Locate the cell with the specified text and output its [X, Y] center coordinate. 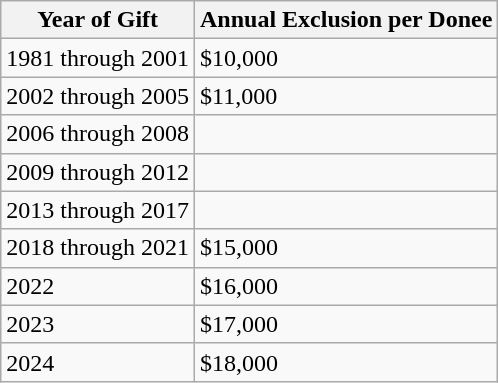
2018 through 2021 [98, 248]
2022 [98, 286]
2023 [98, 324]
$15,000 [346, 248]
2013 through 2017 [98, 210]
$17,000 [346, 324]
Annual Exclusion per Donee [346, 20]
$11,000 [346, 96]
1981 through 2001 [98, 58]
$18,000 [346, 362]
Year of Gift [98, 20]
2009 through 2012 [98, 172]
2006 through 2008 [98, 134]
2002 through 2005 [98, 96]
$10,000 [346, 58]
2024 [98, 362]
$16,000 [346, 286]
